Find where the given text appears and provide that cell's center as (X, Y) coordinate. 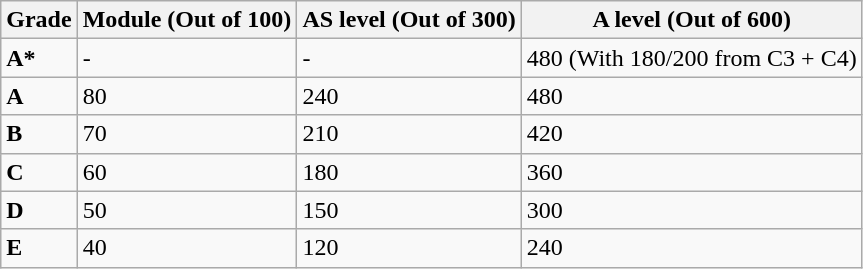
A (39, 96)
A level (Out of 600) (692, 20)
60 (187, 172)
360 (692, 172)
A* (39, 58)
420 (692, 134)
E (39, 248)
Module (Out of 100) (187, 20)
AS level (Out of 300) (409, 20)
150 (409, 210)
210 (409, 134)
Grade (39, 20)
480 (With 180/200 from C3 + C4) (692, 58)
70 (187, 134)
80 (187, 96)
C (39, 172)
300 (692, 210)
B (39, 134)
D (39, 210)
480 (692, 96)
50 (187, 210)
180 (409, 172)
120 (409, 248)
40 (187, 248)
